From the cell containing the given text, extract its center point as (x, y) coordinate. 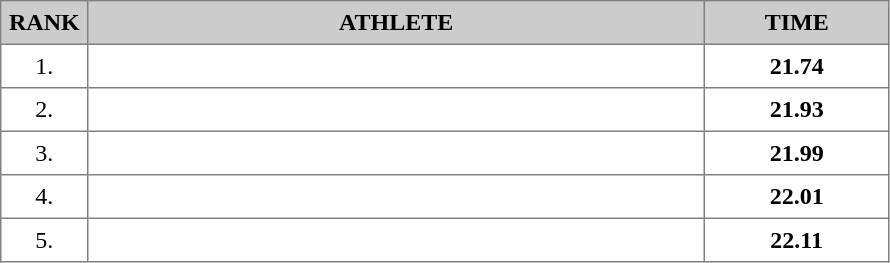
5. (44, 240)
21.93 (796, 110)
TIME (796, 23)
RANK (44, 23)
2. (44, 110)
3. (44, 153)
22.01 (796, 197)
1. (44, 66)
21.99 (796, 153)
4. (44, 197)
22.11 (796, 240)
ATHLETE (396, 23)
21.74 (796, 66)
